Capture the cell that displays the provided text and extract its [x, y] central coordinate. 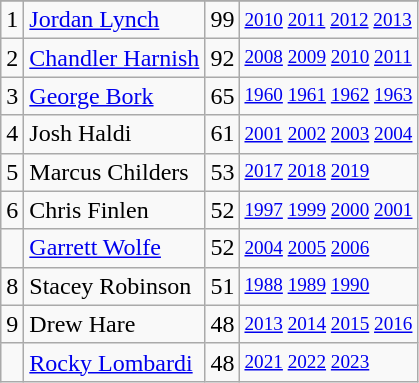
1 [12, 20]
Chris Finlen [114, 210]
George Bork [114, 96]
2004 2005 2006 [328, 248]
5 [12, 172]
Rocky Lombardi [114, 362]
6 [12, 210]
99 [222, 20]
2008 2009 2010 2011 [328, 58]
53 [222, 172]
1988 1989 1990 [328, 286]
1960 1961 1962 1963 [328, 96]
2 [12, 58]
65 [222, 96]
1997 1999 2000 2001 [328, 210]
61 [222, 134]
2010 2011 2012 2013 [328, 20]
92 [222, 58]
51 [222, 286]
Chandler Harnish [114, 58]
2021 2022 2023 [328, 362]
Stacey Robinson [114, 286]
Drew Hare [114, 324]
9 [12, 324]
2017 2018 2019 [328, 172]
3 [12, 96]
4 [12, 134]
Josh Haldi [114, 134]
2013 2014 2015 2016 [328, 324]
8 [12, 286]
Jordan Lynch [114, 20]
2001 2002 2003 2004 [328, 134]
Garrett Wolfe [114, 248]
Marcus Childers [114, 172]
